Locate the cell with the specified text and output its (X, Y) center coordinate. 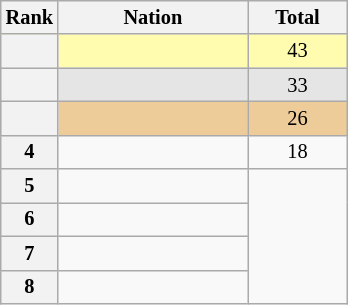
7 (30, 253)
Total (298, 17)
18 (298, 152)
26 (298, 118)
5 (30, 186)
4 (30, 152)
8 (30, 287)
43 (298, 51)
6 (30, 219)
Nation (153, 17)
Rank (30, 17)
33 (298, 85)
